Find where the given text appears and provide that cell's center as (X, Y) coordinate. 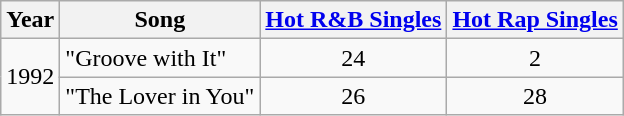
Year (30, 20)
24 (354, 58)
Song (160, 20)
Hot Rap Singles (535, 20)
1992 (30, 77)
26 (354, 96)
2 (535, 58)
"Groove with It" (160, 58)
Hot R&B Singles (354, 20)
"The Lover in You" (160, 96)
28 (535, 96)
